Scan for the cell matching the given text and deliver its (x, y) coordinate at center. 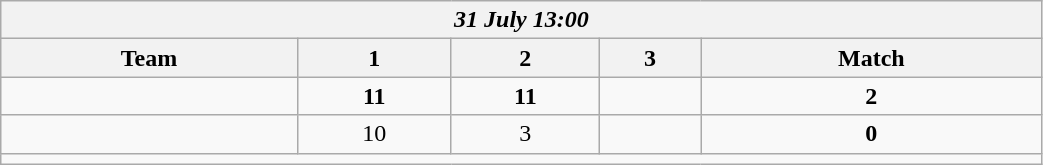
Match (872, 58)
0 (872, 134)
10 (374, 134)
31 July 13:00 (522, 20)
1 (374, 58)
Team (150, 58)
